Determine the [X, Y] coordinate at the center of the cell enclosing the given text.  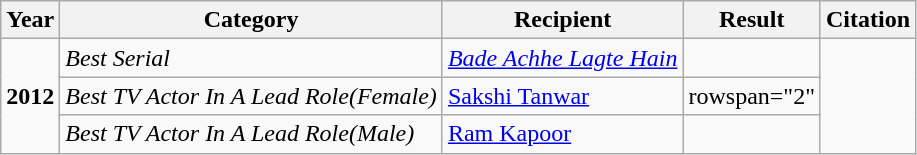
2012 [30, 96]
Result [752, 20]
Best TV Actor In A Lead Role(Male) [252, 134]
Citation [868, 20]
Best TV Actor In A Lead Role(Female) [252, 96]
Recipient [562, 20]
Bade Achhe Lagte Hain [562, 58]
Best Serial [252, 58]
Category [252, 20]
Year [30, 20]
Ram Kapoor [562, 134]
Sakshi Tanwar [562, 96]
rowspan="2" [752, 96]
